Locate the cell with the specified text and output its [x, y] center coordinate. 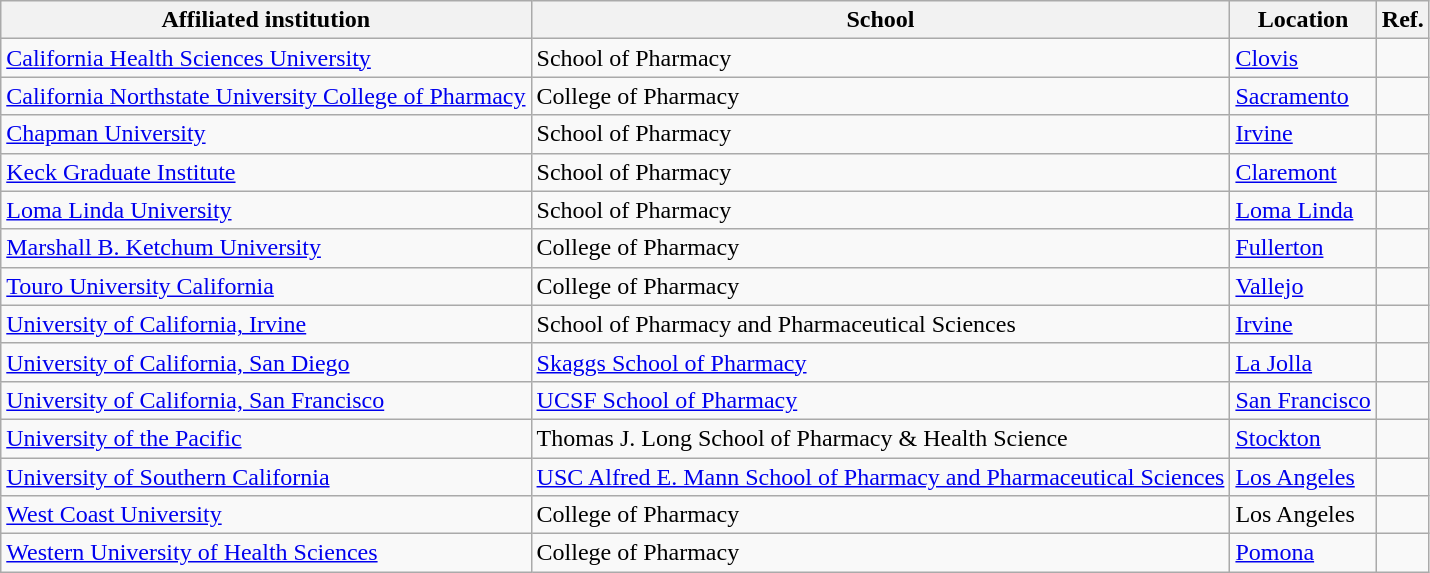
San Francisco [1303, 400]
University of Southern California [266, 477]
Pomona [1303, 553]
Claremont [1303, 172]
School of Pharmacy and Pharmaceutical Sciences [880, 324]
University of California, San Francisco [266, 400]
University of California, San Diego [266, 362]
La Jolla [1303, 362]
California Health Sciences University [266, 58]
Location [1303, 20]
UCSF School of Pharmacy [880, 400]
Chapman University [266, 134]
Affiliated institution [266, 20]
University of the Pacific [266, 438]
Sacramento [1303, 96]
Loma Linda [1303, 210]
Marshall B. Ketchum University [266, 248]
Touro University California [266, 286]
Clovis [1303, 58]
School [880, 20]
USC Alfred E. Mann School of Pharmacy and Pharmaceutical Sciences [880, 477]
Keck Graduate Institute [266, 172]
University of California, Irvine [266, 324]
Loma Linda University [266, 210]
California Northstate University College of Pharmacy [266, 96]
West Coast University [266, 515]
Vallejo [1303, 286]
Thomas J. Long School of Pharmacy & Health Science [880, 438]
Ref. [1402, 20]
Fullerton [1303, 248]
Western University of Health Sciences [266, 553]
Skaggs School of Pharmacy [880, 362]
Stockton [1303, 438]
